Pinpoint the cell where the given text exists, returning its (X, Y) midpoint coordinate. 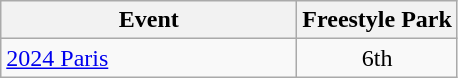
Event (149, 20)
2024 Paris (149, 58)
6th (378, 58)
Freestyle Park (378, 20)
